From the cell containing the given text, extract its center point as (X, Y) coordinate. 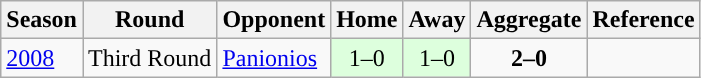
Panionios (274, 58)
Third Round (149, 58)
2–0 (529, 58)
Home (367, 20)
Round (149, 20)
Away (437, 20)
Reference (644, 20)
Opponent (274, 20)
Season (42, 20)
2008 (42, 58)
Aggregate (529, 20)
